Extract the [X, Y] coordinate from the center of the cell holding the provided text.  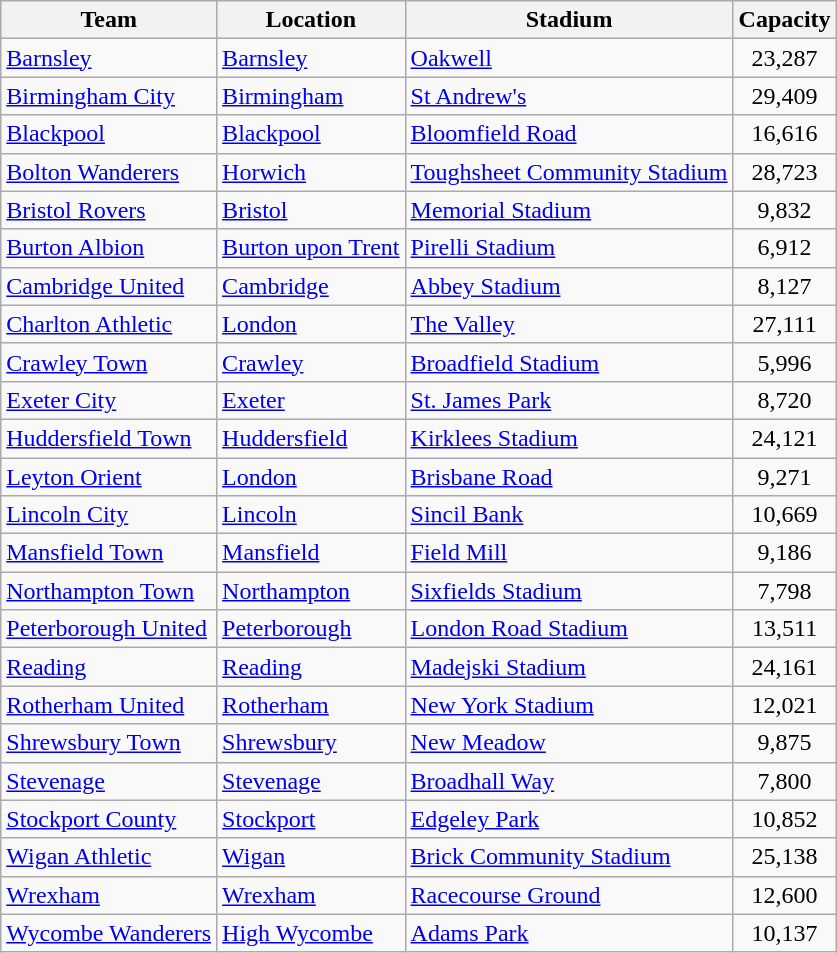
9,832 [784, 210]
Leyton Orient [109, 477]
7,800 [784, 781]
Broadhall Way [569, 781]
Mansfield Town [109, 553]
Cambridge [311, 286]
Location [311, 20]
Exeter City [109, 400]
Stadium [569, 20]
Sixfields Stadium [569, 591]
Broadfield Stadium [569, 362]
Oakwell [569, 58]
6,912 [784, 248]
9,875 [784, 743]
7,798 [784, 591]
Charlton Athletic [109, 324]
10,852 [784, 819]
Birmingham [311, 96]
8,720 [784, 400]
Northampton [311, 591]
Burton upon Trent [311, 248]
Huddersfield [311, 438]
Pirelli Stadium [569, 248]
Stockport [311, 819]
12,021 [784, 705]
Brisbane Road [569, 477]
28,723 [784, 172]
Bolton Wanderers [109, 172]
Crawley Town [109, 362]
Shrewsbury Town [109, 743]
Adams Park [569, 933]
Wycombe Wanderers [109, 933]
St. James Park [569, 400]
Field Mill [569, 553]
Lincoln [311, 515]
High Wycombe [311, 933]
Madejski Stadium [569, 667]
10,137 [784, 933]
Rotherham [311, 705]
Edgeley Park [569, 819]
9,271 [784, 477]
St Andrew's [569, 96]
Team [109, 20]
Huddersfield Town [109, 438]
Shrewsbury [311, 743]
29,409 [784, 96]
13,511 [784, 629]
8,127 [784, 286]
New York Stadium [569, 705]
Bristol Rovers [109, 210]
Horwich [311, 172]
27,111 [784, 324]
Peterborough [311, 629]
Brick Community Stadium [569, 857]
24,161 [784, 667]
Crawley [311, 362]
23,287 [784, 58]
Mansfield [311, 553]
10,669 [784, 515]
Bloomfield Road [569, 134]
16,616 [784, 134]
Toughsheet Community Stadium [569, 172]
Memorial Stadium [569, 210]
Sincil Bank [569, 515]
Capacity [784, 20]
12,600 [784, 895]
New Meadow [569, 743]
Exeter [311, 400]
Birmingham City [109, 96]
Stockport County [109, 819]
The Valley [569, 324]
Racecourse Ground [569, 895]
24,121 [784, 438]
Kirklees Stadium [569, 438]
9,186 [784, 553]
5,996 [784, 362]
Abbey Stadium [569, 286]
Rotherham United [109, 705]
25,138 [784, 857]
Peterborough United [109, 629]
Northampton Town [109, 591]
Wigan [311, 857]
London Road Stadium [569, 629]
Lincoln City [109, 515]
Burton Albion [109, 248]
Bristol [311, 210]
Cambridge United [109, 286]
Wigan Athletic [109, 857]
